Identify which cell holds the provided text, then report its (x, y) central coordinate. 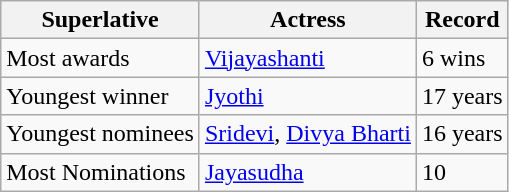
Superlative (100, 20)
6 wins (462, 58)
Sridevi, Divya Bharti (308, 134)
Most Nominations (100, 172)
Jyothi (308, 96)
Record (462, 20)
Jayasudha (308, 172)
16 years (462, 134)
Most awards (100, 58)
10 (462, 172)
Vijayashanti (308, 58)
Youngest nominees (100, 134)
Youngest winner (100, 96)
Actress (308, 20)
17 years (462, 96)
